Scan for the cell matching the given text and deliver its [X, Y] coordinate at center. 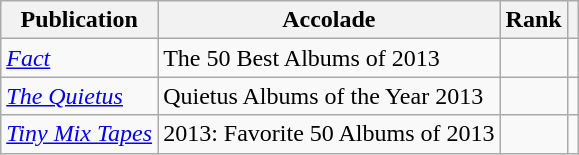
Accolade [329, 20]
Rank [534, 20]
Fact [80, 58]
Publication [80, 20]
The Quietus [80, 96]
Quietus Albums of the Year 2013 [329, 96]
The 50 Best Albums of 2013 [329, 58]
2013: Favorite 50 Albums of 2013 [329, 134]
Tiny Mix Tapes [80, 134]
